From the cell containing the given text, extract its center point as [X, Y] coordinate. 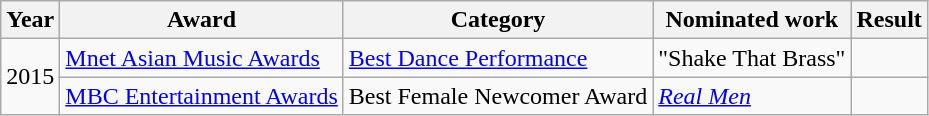
Category [498, 20]
Result [889, 20]
2015 [30, 77]
Year [30, 20]
Best Female Newcomer Award [498, 96]
Nominated work [752, 20]
Best Dance Performance [498, 58]
"Shake That Brass" [752, 58]
Real Men [752, 96]
MBC Entertainment Awards [202, 96]
Award [202, 20]
Mnet Asian Music Awards [202, 58]
